Return the (X, Y) coordinate for the center point of the cell that contains the specified text.  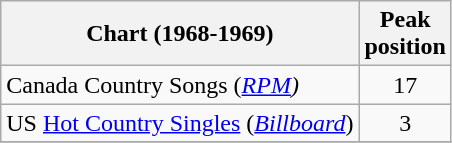
Peakposition (405, 34)
3 (405, 123)
17 (405, 85)
US Hot Country Singles (Billboard) (180, 123)
Chart (1968-1969) (180, 34)
Canada Country Songs (RPM) (180, 85)
